Find where the given text appears and provide that cell's center as (x, y) coordinate. 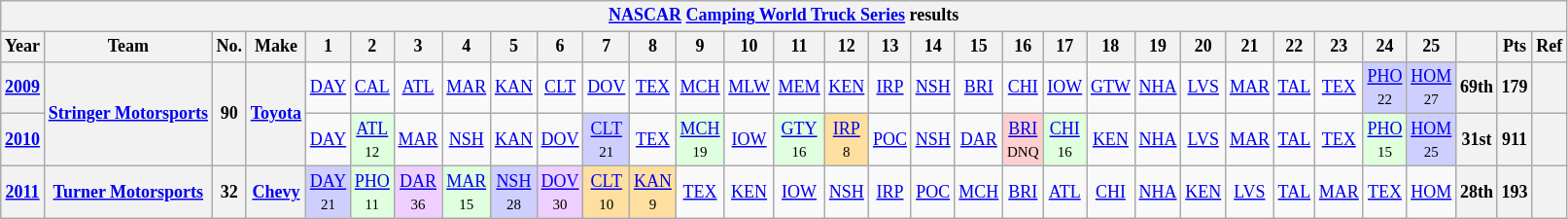
14 (933, 47)
DOV30 (560, 192)
HOM25 (1431, 140)
DAR36 (418, 192)
GTW (1111, 88)
31st (1478, 140)
1 (328, 47)
HOM27 (1431, 88)
69th (1478, 88)
PHO22 (1384, 88)
DAY21 (328, 192)
90 (229, 113)
23 (1339, 47)
2009 (23, 88)
Ref (1550, 47)
CLT (560, 88)
Year (23, 47)
18 (1111, 47)
GTY16 (799, 140)
4 (467, 47)
CHI16 (1065, 140)
HOM (1431, 192)
MAR15 (467, 192)
BRIDNQ (1023, 140)
193 (1515, 192)
2010 (23, 140)
25 (1431, 47)
911 (1515, 140)
9 (700, 47)
10 (749, 47)
22 (1294, 47)
11 (799, 47)
KAN9 (653, 192)
Team (128, 47)
24 (1384, 47)
CAL (371, 88)
Stringer Motorsports (128, 113)
DAR (979, 140)
3 (418, 47)
Turner Motorsports (128, 192)
IRP8 (847, 140)
8 (653, 47)
12 (847, 47)
13 (890, 47)
5 (514, 47)
No. (229, 47)
20 (1203, 47)
6 (560, 47)
Make (276, 47)
PHO15 (1384, 140)
Chevy (276, 192)
2011 (23, 192)
28th (1478, 192)
NSH28 (514, 192)
PHO11 (371, 192)
NASCAR Camping World Truck Series results (784, 16)
32 (229, 192)
Pts (1515, 47)
17 (1065, 47)
179 (1515, 88)
16 (1023, 47)
CLT10 (607, 192)
19 (1158, 47)
MCH19 (700, 140)
CLT21 (607, 140)
MLW (749, 88)
Toyota (276, 113)
MEM (799, 88)
ATL12 (371, 140)
7 (607, 47)
21 (1250, 47)
15 (979, 47)
2 (371, 47)
